For the text-containing cell, return its midpoint in [x, y] coordinate format. 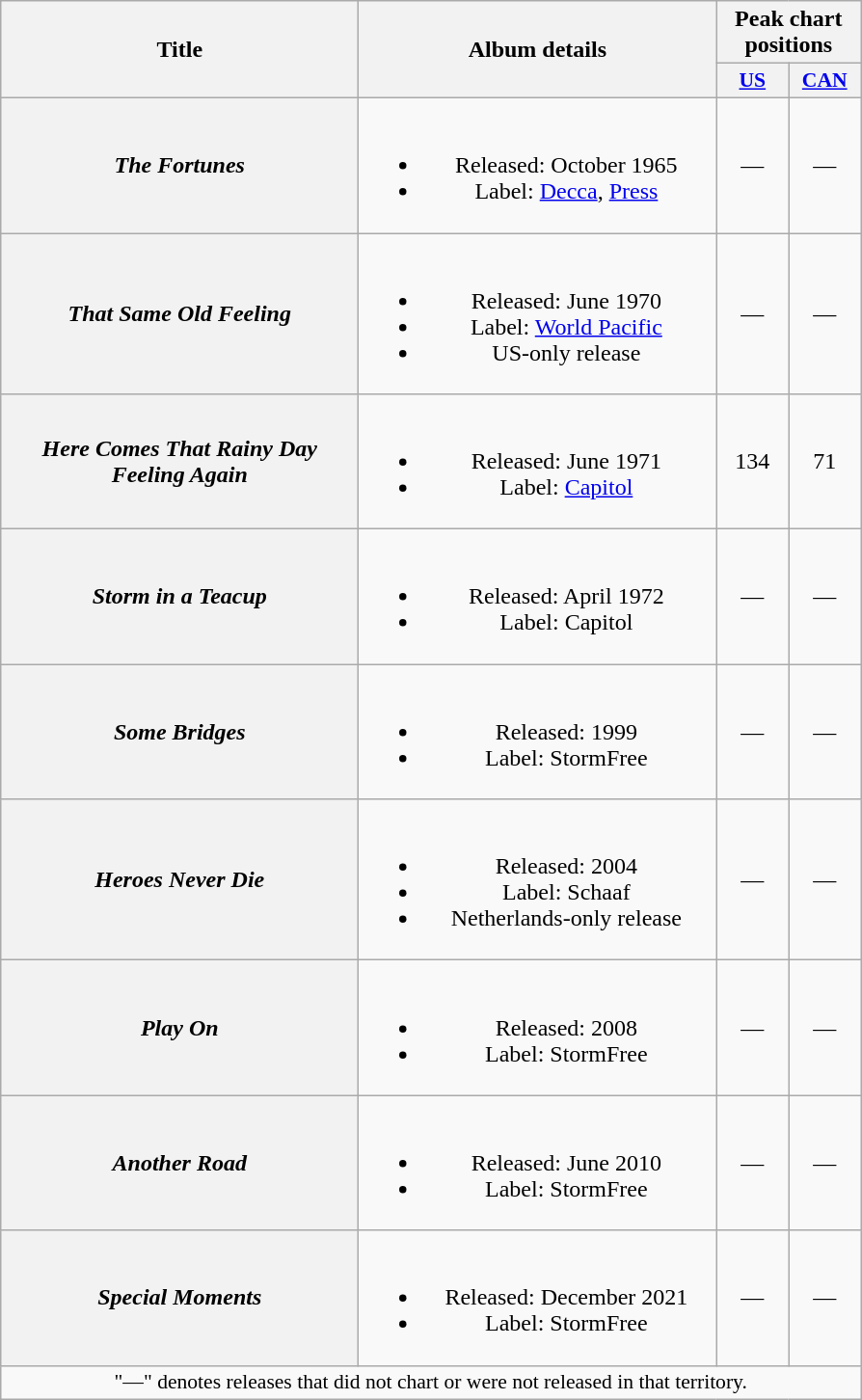
US [752, 81]
Released: 1999Label: StormFree [538, 732]
Peak chart positions [789, 33]
Released: April 1972Label: Capitol [538, 597]
Released: June 1970Label: World PacificUS-only release [538, 314]
Storm in a Teacup [179, 597]
Released: June 2010Label: StormFree [538, 1163]
Album details [538, 50]
Here Comes That Rainy Day Feeling Again [179, 462]
Released: 2004Label: SchaafNetherlands-only release [538, 879]
71 [825, 462]
Released: December 2021Label: StormFree [538, 1298]
Play On [179, 1028]
Another Road [179, 1163]
Some Bridges [179, 732]
The Fortunes [179, 165]
That Same Old Feeling [179, 314]
Released: October 1965Label: Decca, Press [538, 165]
CAN [825, 81]
Released: 2008Label: StormFree [538, 1028]
Special Moments [179, 1298]
134 [752, 462]
Released: June 1971Label: Capitol [538, 462]
Title [179, 50]
Heroes Never Die [179, 879]
"—" denotes releases that did not chart or were not released in that territory. [431, 1383]
